Provide the (x, y) coordinate of the cell's center where the given text is located.  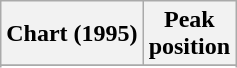
Chart (1995) (72, 34)
Peakposition (189, 34)
